Scan for the cell matching the given text and deliver its [X, Y] coordinate at center. 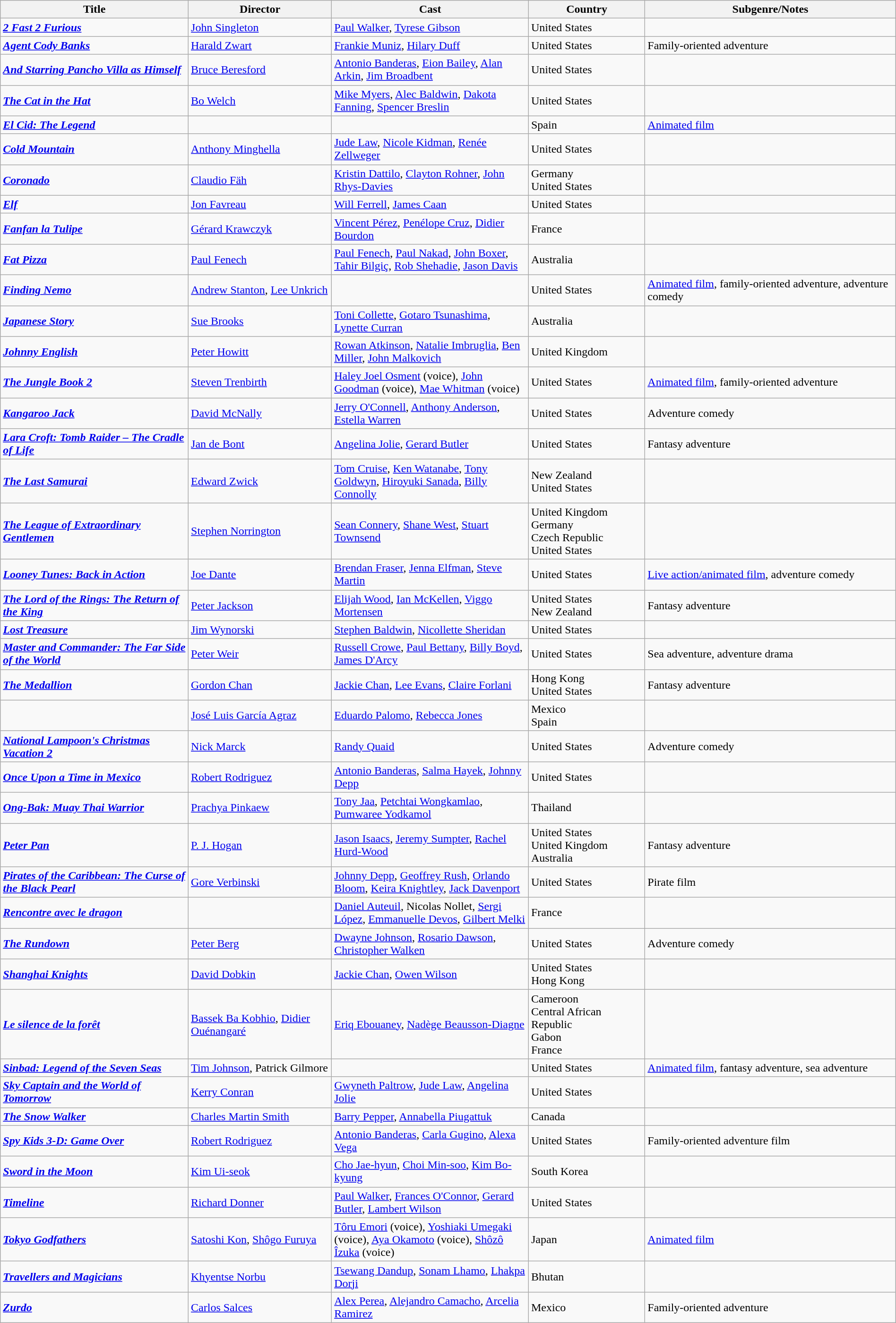
Kristin Dattilo, Clayton Rohner, John Rhys-Davies [430, 180]
Ong-Bak: Muay Thai Warrior [95, 807]
Family-oriented adventure film [770, 1141]
Stephen Norrington [260, 531]
Charles Martin Smith [260, 1116]
The Rundown [95, 943]
Will Ferrell, James Caan [430, 204]
Richard Donner [260, 1202]
Stephen Baldwin, Nicollette Sheridan [430, 630]
Sky Captain and the World of Tomorrow [95, 1092]
David McNally [260, 413]
Cast [430, 9]
Paul Fenech, Paul Nakad, John Boxer, Tahir Bilgiç, Rob Shehadie, Jason Davis [430, 259]
Tsewang Dandup, Sonam Lhamo, Lhakpa Dorji [430, 1276]
2 Fast 2 Furious [95, 27]
Lost Treasure [95, 630]
Bassek Ba Kobhio, Didier Ouénangaré [260, 1024]
Pirate film [770, 882]
Bhutan [586, 1276]
Finding Nemo [95, 290]
Peter Pan [95, 845]
United KingdomGermanyCzech RepublicUnited States [586, 531]
Director [260, 9]
Claudio Fäh [260, 180]
Bruce Beresford [260, 70]
Elf [95, 204]
Japan [586, 1239]
Sinbad: Legend of the Seven Seas [95, 1068]
Animated film, family-oriented adventure [770, 383]
Russell Crowe, Paul Bettany, Billy Boyd, James D'Arcy [430, 654]
Jon Favreau [260, 204]
Kim Ui-seok [260, 1171]
Kerry Conran [260, 1092]
Subgenre/Notes [770, 9]
Bo Welch [260, 100]
Haley Joel Osment (voice), John Goodman (voice), Mae Whitman (voice) [430, 383]
Antonio Banderas, Eion Bailey, Alan Arkin, Jim Broadbent [430, 70]
Le silence de la forêt [95, 1024]
The Last Samurai [95, 481]
Animated film, family-oriented adventure, adventure comedy [770, 290]
Randy Quaid [430, 746]
National Lampoon's Christmas Vacation 2 [95, 746]
Elijah Wood, Ian McKellen, Viggo Mortensen [430, 605]
Shanghai Knights [95, 975]
Paul Walker, Tyrese Gibson [430, 27]
Daniel Auteuil, Nicolas Nollet, Sergi López, Emmanuelle Devos, Gilbert Melki [430, 913]
Anthony Minghella [260, 149]
John Singleton [260, 27]
Harald Zwart [260, 45]
Nick Marck [260, 746]
The Snow Walker [95, 1116]
Rencontre avec le dragon [95, 913]
Fat Pizza [95, 259]
Antonio Banderas, Salma Hayek, Johnny Depp [430, 777]
Thailand [586, 807]
Johnny English [95, 352]
The Cat in the Hat [95, 100]
Once Upon a Time in Mexico [95, 777]
The League of Extraordinary Gentlemen [95, 531]
Carlos Salces [260, 1307]
Khyentse Norbu [260, 1276]
CameroonCentral African RepublicGabonFrance [586, 1024]
United StatesUnited KingdomAustralia [586, 845]
Eriq Ebouaney, Nadège Beausson-Diagne [430, 1024]
Joe Dante [260, 575]
Peter Jackson [260, 605]
Country [586, 9]
Jim Wynorski [260, 630]
David Dobkin [260, 975]
New ZealandUnited States [586, 481]
The Medallion [95, 684]
Coronado [95, 180]
Peter Howitt [260, 352]
Gordon Chan [260, 684]
Hong KongUnited States [586, 684]
Dwayne Johnson, Rosario Dawson, Christopher Walken [430, 943]
Sword in the Moon [95, 1171]
Kangaroo Jack [95, 413]
Frankie Muniz, Hilary Duff [430, 45]
Barry Pepper, Annabella Piugattuk [430, 1116]
South Korea [586, 1171]
Tony Jaa, Petchtai Wongkamlao, Pumwaree Yodkamol [430, 807]
Jude Law, Nicole Kidman, Renée Zellweger [430, 149]
Jackie Chan, Owen Wilson [430, 975]
Sue Brooks [260, 320]
Alex Perea, Alejandro Camacho, Arcelia Ramirez [430, 1307]
Timeline [95, 1202]
Paul Fenech [260, 259]
Vincent Pérez, Penélope Cruz, Didier Bourdon [430, 229]
Eduardo Palomo, Rebecca Jones [430, 716]
United StatesNew Zealand [586, 605]
Animated film, fantasy adventure, sea adventure [770, 1068]
Cold Mountain [95, 149]
Cho Jae-hyun, Choi Min-soo, Kim Bo-kyung [430, 1171]
Gérard Krawczyk [260, 229]
El Cid: The Legend [95, 125]
United StatesHong Kong [586, 975]
Peter Berg [260, 943]
And Starring Pancho Villa as Himself [95, 70]
Paul Walker, Frances O'Connor, Gerard Butler, Lambert Wilson [430, 1202]
Jason Isaacs, Jeremy Sumpter, Rachel Hurd-Wood [430, 845]
Gore Verbinski [260, 882]
Steven Trenbirth [260, 383]
Gwyneth Paltrow, Jude Law, Angelina Jolie [430, 1092]
Satoshi Kon, Shôgo Furuya [260, 1239]
Lara Croft: Tomb Raider – The Cradle of Life [95, 444]
Pirates of the Caribbean: The Curse of the Black Pearl [95, 882]
Master and Commander: The Far Side of the World [95, 654]
Sean Connery, Shane West, Stuart Townsend [430, 531]
Johnny Depp, Geoffrey Rush, Orlando Bloom, Keira Knightley, Jack Davenport [430, 882]
Peter Weir [260, 654]
Rowan Atkinson, Natalie Imbruglia, Ben Miller, John Malkovich [430, 352]
Title [95, 9]
Fanfan la Tulipe [95, 229]
Angelina Jolie, Gerard Butler [430, 444]
Antonio Banderas, Carla Gugino, Alexa Vega [430, 1141]
Spy Kids 3-D: Game Over [95, 1141]
Agent Cody Banks [95, 45]
Edward Zwick [260, 481]
Tokyo Godfathers [95, 1239]
MexicoSpain [586, 716]
Tom Cruise, Ken Watanabe, Tony Goldwyn, Hiroyuki Sanada, Billy Connolly [430, 481]
Travellers and Magicians [95, 1276]
Sea adventure, adventure drama [770, 654]
The Jungle Book 2 [95, 383]
Live action/animated film, adventure comedy [770, 575]
Toni Collette, Gotaro Tsunashima, Lynette Curran [430, 320]
José Luis García Agraz [260, 716]
Jerry O'Connell, Anthony Anderson, Estella Warren [430, 413]
The Lord of the Rings: The Return of the King [95, 605]
Tim Johnson, Patrick Gilmore [260, 1068]
P. J. Hogan [260, 845]
GermanyUnited States [586, 180]
Mike Myers, Alec Baldwin, Dakota Fanning, Spencer Breslin [430, 100]
Zurdo [95, 1307]
Looney Tunes: Back in Action [95, 575]
United Kingdom [586, 352]
Canada [586, 1116]
Spain [586, 125]
Andrew Stanton, Lee Unkrich [260, 290]
Japanese Story [95, 320]
Jan de Bont [260, 444]
Mexico [586, 1307]
Brendan Fraser, Jenna Elfman, Steve Martin [430, 575]
Jackie Chan, Lee Evans, Claire Forlani [430, 684]
Prachya Pinkaew [260, 807]
Tôru Emori (voice), Yoshiaki Umegaki (voice), Aya Okamoto (voice), Shôzô Îzuka (voice) [430, 1239]
